Detect which cell encompasses the target text, then output its [x, y] center coordinate. 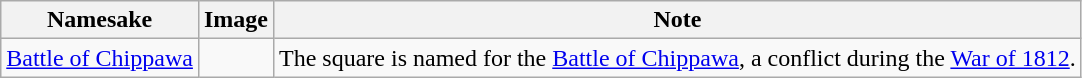
The square is named for the Battle of Chippawa, a conflict during the War of 1812. [677, 58]
Note [677, 20]
Image [236, 20]
Battle of Chippawa [100, 58]
Namesake [100, 20]
